Output the (x, y) coordinate of the center of the cell containing the given text.  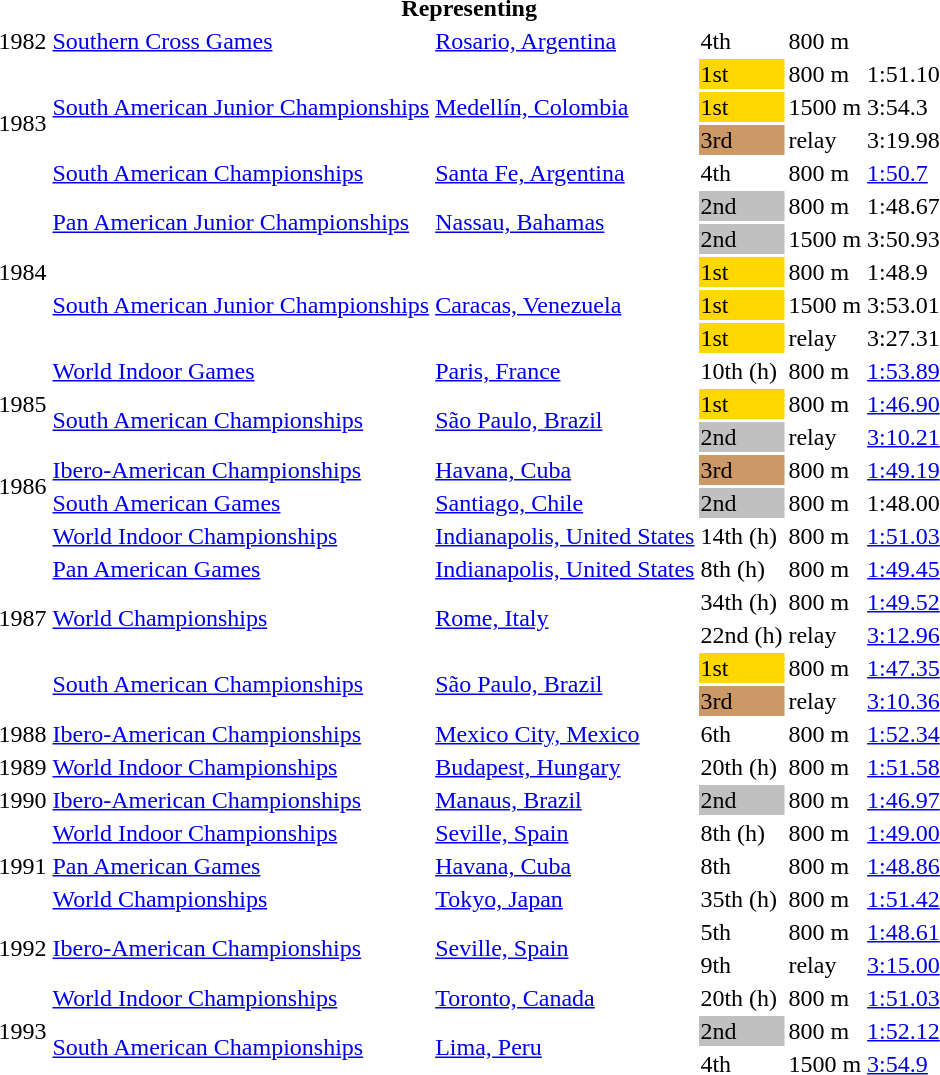
10th (h) (742, 371)
Santiago, Chile (565, 503)
Budapest, Hungary (565, 767)
Pan American Junior Championships (241, 222)
Santa Fe, Argentina (565, 173)
Tokyo, Japan (565, 899)
World Indoor Games (241, 371)
8th (742, 866)
5th (742, 932)
Rosario, Argentina (565, 41)
9th (742, 965)
34th (h) (742, 602)
14th (h) (742, 536)
Nassau, Bahamas (565, 222)
Manaus, Brazil (565, 800)
Paris, France (565, 371)
22nd (h) (742, 635)
South American Games (241, 503)
Southern Cross Games (241, 41)
Caracas, Venezuela (565, 305)
Toronto, Canada (565, 998)
Rome, Italy (565, 618)
Mexico City, Mexico (565, 734)
Medellín, Colombia (565, 107)
35th (h) (742, 899)
6th (742, 734)
